Return (X, Y) of the center of cell containing provided text 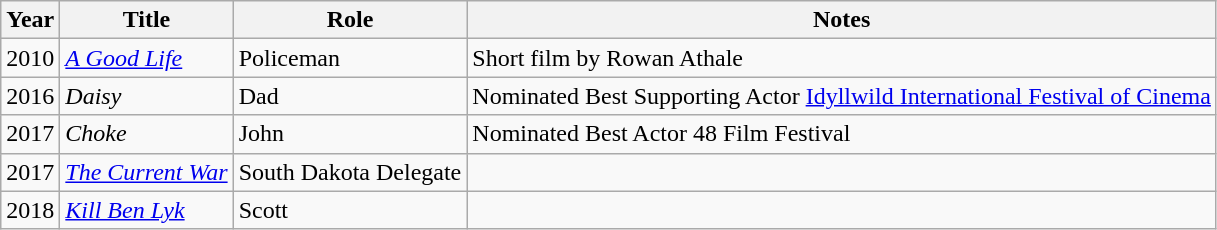
Title (146, 20)
Nominated Best Actor 48 Film Festival (842, 134)
A Good Life (146, 58)
Daisy (146, 96)
Year (30, 20)
Role (350, 20)
Choke (146, 134)
2018 (30, 210)
Policeman (350, 58)
Scott (350, 210)
Short film by Rowan Athale (842, 58)
Dad (350, 96)
Kill Ben Lyk (146, 210)
2016 (30, 96)
The Current War (146, 172)
Nominated Best Supporting Actor Idyllwild International Festival of Cinema (842, 96)
South Dakota Delegate (350, 172)
2010 (30, 58)
John (350, 134)
Notes (842, 20)
